Identify which cell holds the provided text, then report its (X, Y) central coordinate. 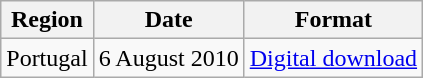
Region (47, 20)
Date (168, 20)
Portugal (47, 58)
Digital download (333, 58)
Format (333, 20)
6 August 2010 (168, 58)
